Locate the cell with the specified text and output its [X, Y] center coordinate. 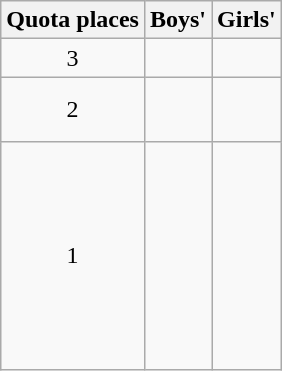
Boys' [178, 20]
3 [73, 58]
Girls' [247, 20]
Quota places [73, 20]
1 [73, 256]
2 [73, 110]
